Locate the cell with the specified text and output its [X, Y] center coordinate. 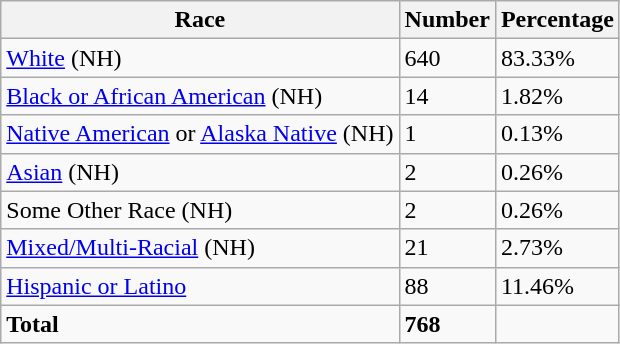
11.46% [557, 286]
14 [447, 96]
Some Other Race (NH) [200, 210]
21 [447, 248]
1 [447, 134]
Percentage [557, 20]
88 [447, 286]
Asian (NH) [200, 172]
1.82% [557, 96]
Number [447, 20]
White (NH) [200, 58]
83.33% [557, 58]
Hispanic or Latino [200, 286]
Native American or Alaska Native (NH) [200, 134]
640 [447, 58]
2.73% [557, 248]
Black or African American (NH) [200, 96]
768 [447, 324]
Mixed/Multi-Racial (NH) [200, 248]
Total [200, 324]
Race [200, 20]
0.13% [557, 134]
